Extract the [X, Y] coordinate from the center of the cell holding the provided text.  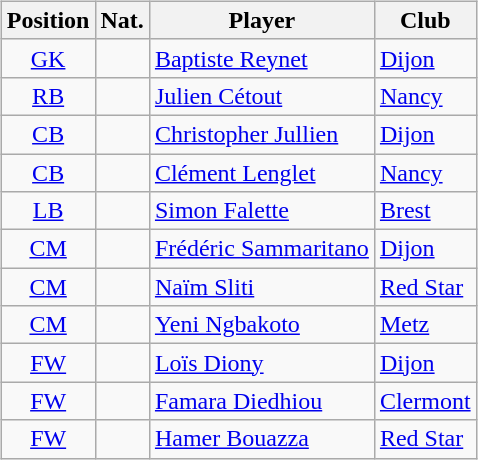
Metz [425, 325]
Hamer Bouazza [262, 439]
Frédéric Sammaritano [262, 249]
GK [48, 58]
Yeni Ngbakoto [262, 325]
Player [262, 20]
Julien Cétout [262, 96]
Position [48, 20]
Baptiste Reynet [262, 58]
Simon Falette [262, 211]
Famara Diedhiou [262, 401]
Clermont [425, 401]
Naïm Sliti [262, 287]
Loïs Diony [262, 363]
Nat. [122, 20]
Brest [425, 211]
RB [48, 96]
Club [425, 20]
Clément Lenglet [262, 173]
Christopher Jullien [262, 134]
LB [48, 211]
